Find where the given text appears and provide that cell's center as (x, y) coordinate. 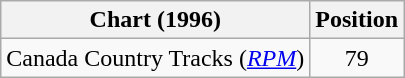
79 (357, 58)
Canada Country Tracks (RPM) (156, 58)
Chart (1996) (156, 20)
Position (357, 20)
